Scan for the cell matching the given text and deliver its (X, Y) coordinate at center. 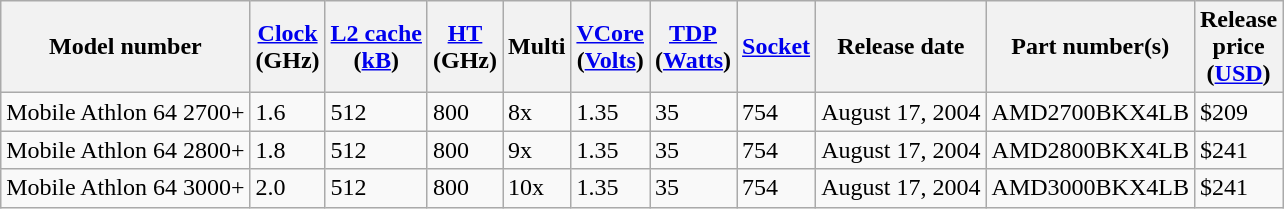
L2 cache(kB) (376, 47)
1.6 (288, 112)
AMD2800BKX4LB (1090, 150)
AMD2700BKX4LB (1090, 112)
HT(GHz) (464, 47)
8x (536, 112)
2.0 (288, 188)
$209 (1238, 112)
10x (536, 188)
Mobile Athlon 64 2700+ (126, 112)
Mobile Athlon 64 3000+ (126, 188)
TDP(Watts) (694, 47)
Releaseprice(USD) (1238, 47)
Part number(s) (1090, 47)
Clock(GHz) (288, 47)
AMD3000BKX4LB (1090, 188)
Release date (901, 47)
Model number (126, 47)
Socket (776, 47)
Multi (536, 47)
1.8 (288, 150)
VCore(Volts) (610, 47)
Mobile Athlon 64 2800+ (126, 150)
9x (536, 150)
